For the text-containing cell, return its midpoint in [x, y] coordinate format. 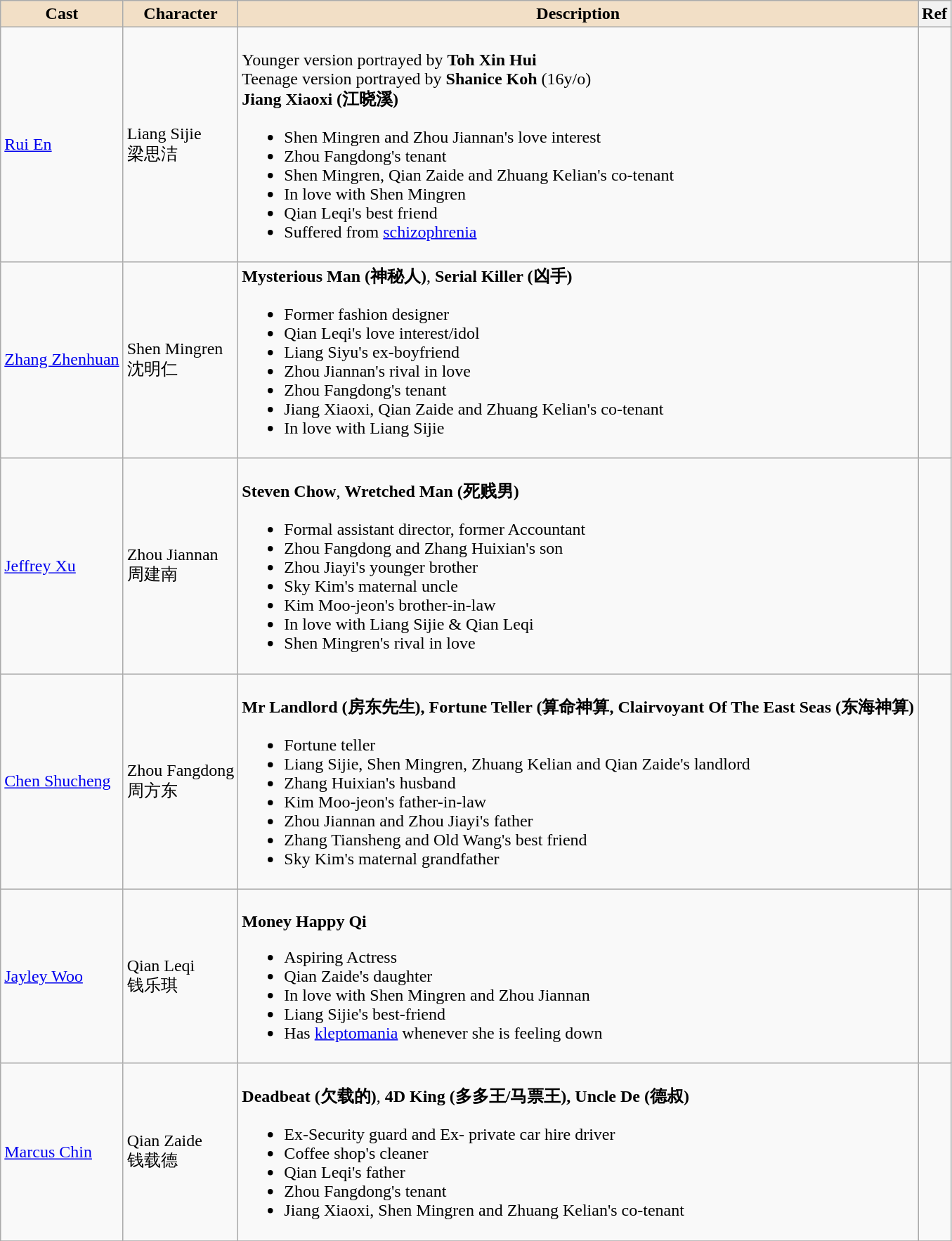
Chen Shucheng [62, 781]
Qian Zaide 钱载德 [181, 1152]
Description [578, 14]
Zhou Jiannan 周建南 [181, 566]
Jeffrey Xu [62, 566]
Character [181, 14]
Shen Mingren 沈明仁 [181, 360]
Liang Sijie 梁思洁 [181, 145]
Ref [934, 14]
Jayley Woo [62, 976]
Zhou Fangdong 周方东 [181, 781]
Marcus Chin [62, 1152]
Qian Leqi 钱乐琪 [181, 976]
Cast [62, 14]
Rui En [62, 145]
Zhang Zhenhuan [62, 360]
